Output the [x, y] coordinate of the center of the cell containing the given text.  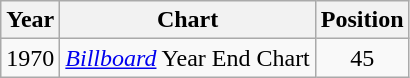
Chart [188, 20]
Position [362, 20]
45 [362, 58]
Year [30, 20]
1970 [30, 58]
Billboard Year End Chart [188, 58]
